Determine the (x, y) coordinate at the center of the cell enclosing the given text.  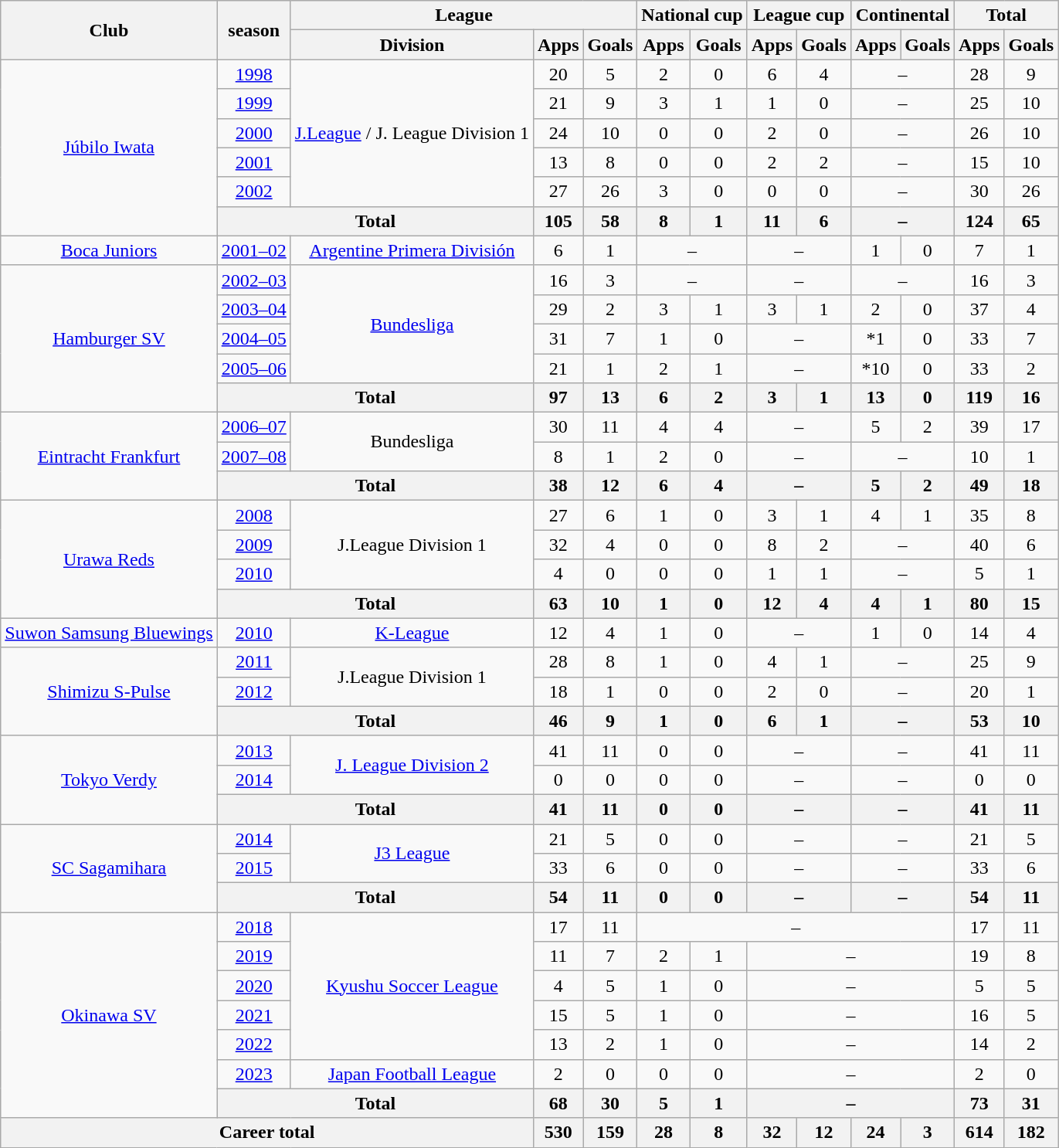
Okinawa SV (109, 1015)
53 (979, 721)
season (253, 30)
J.League / J. League Division 1 (412, 133)
2023 (253, 1074)
2002 (253, 192)
Shimizu S-Pulse (109, 691)
J. League Division 2 (412, 765)
530 (558, 1133)
League cup (799, 15)
2004–05 (253, 338)
49 (979, 486)
Hamburger SV (109, 338)
58 (610, 221)
SC Sagamihara (109, 868)
65 (1031, 221)
2001 (253, 162)
2011 (253, 662)
Club (109, 30)
105 (558, 221)
1998 (253, 74)
46 (558, 721)
National cup (692, 15)
2009 (253, 545)
Urawa Reds (109, 559)
2018 (253, 927)
73 (979, 1103)
2000 (253, 133)
19 (979, 956)
2005–06 (253, 369)
*10 (875, 369)
Argentine Primera División (412, 250)
614 (979, 1133)
J3 League (412, 853)
39 (979, 427)
2001–02 (253, 250)
1999 (253, 104)
Tokyo Verdy (109, 779)
Career total (267, 1133)
2015 (253, 868)
124 (979, 221)
*1 (875, 338)
2013 (253, 750)
159 (610, 1133)
29 (558, 309)
40 (979, 545)
2012 (253, 691)
182 (1031, 1133)
Kyushu Soccer League (412, 986)
League (463, 15)
80 (979, 603)
68 (558, 1103)
2002–03 (253, 280)
Júbilo Iwata (109, 148)
63 (558, 603)
K-League (412, 633)
Boca Juniors (109, 250)
35 (979, 515)
2007–08 (253, 457)
37 (979, 309)
Continental (902, 15)
97 (558, 398)
Suwon Samsung Bluewings (109, 633)
2022 (253, 1044)
119 (979, 398)
2008 (253, 515)
38 (558, 486)
2003–04 (253, 309)
2021 (253, 1015)
2006–07 (253, 427)
Eintracht Frankfurt (109, 457)
2020 (253, 986)
2019 (253, 956)
Division (412, 45)
Japan Football League (412, 1074)
